Provide the [x, y] coordinate of the cell's center where the given text is located.  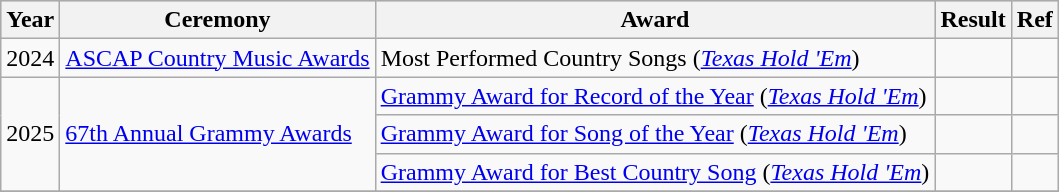
Most Performed Country Songs (Texas Hold 'Em) [655, 58]
2024 [30, 58]
ASCAP Country Music Awards [218, 58]
Award [655, 20]
Grammy Award for Best Country Song (Texas Hold 'Em) [655, 172]
2025 [30, 134]
Result [973, 20]
Year [30, 20]
67th Annual Grammy Awards [218, 134]
Ref [1034, 20]
Grammy Award for Song of the Year (Texas Hold 'Em) [655, 134]
Ceremony [218, 20]
Grammy Award for Record of the Year (Texas Hold 'Em) [655, 96]
